From the cell containing the given text, extract its center point as (x, y) coordinate. 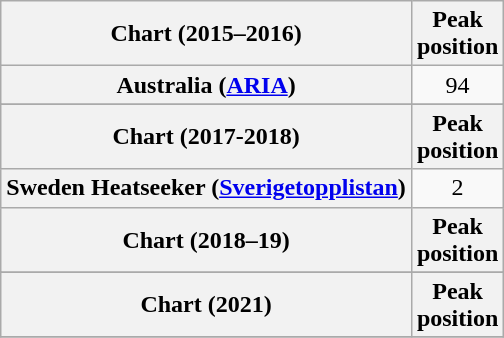
Chart (2021) (206, 304)
Australia (ARIA) (206, 85)
Chart (2017-2018) (206, 136)
2 (457, 188)
Chart (2015–2016) (206, 34)
Sweden Heatseeker (Sverigetopplistan) (206, 188)
94 (457, 85)
Chart (2018–19) (206, 240)
